Search for the cell housing the specified text and yield its (x, y) center coordinate. 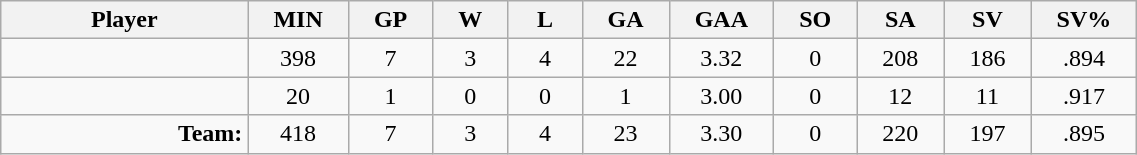
SV% (1084, 20)
W (470, 20)
SO (816, 20)
MIN (298, 20)
3.30 (721, 134)
12 (900, 96)
186 (988, 58)
.895 (1084, 134)
.894 (1084, 58)
Player (124, 20)
220 (900, 134)
.917 (1084, 96)
3.32 (721, 58)
GA (626, 20)
GP (390, 20)
418 (298, 134)
11 (988, 96)
197 (988, 134)
398 (298, 58)
208 (900, 58)
L (545, 20)
3.00 (721, 96)
22 (626, 58)
23 (626, 134)
Team: (124, 134)
20 (298, 96)
SV (988, 20)
SA (900, 20)
GAA (721, 20)
